Detect which cell encompasses the target text, then output its [X, Y] center coordinate. 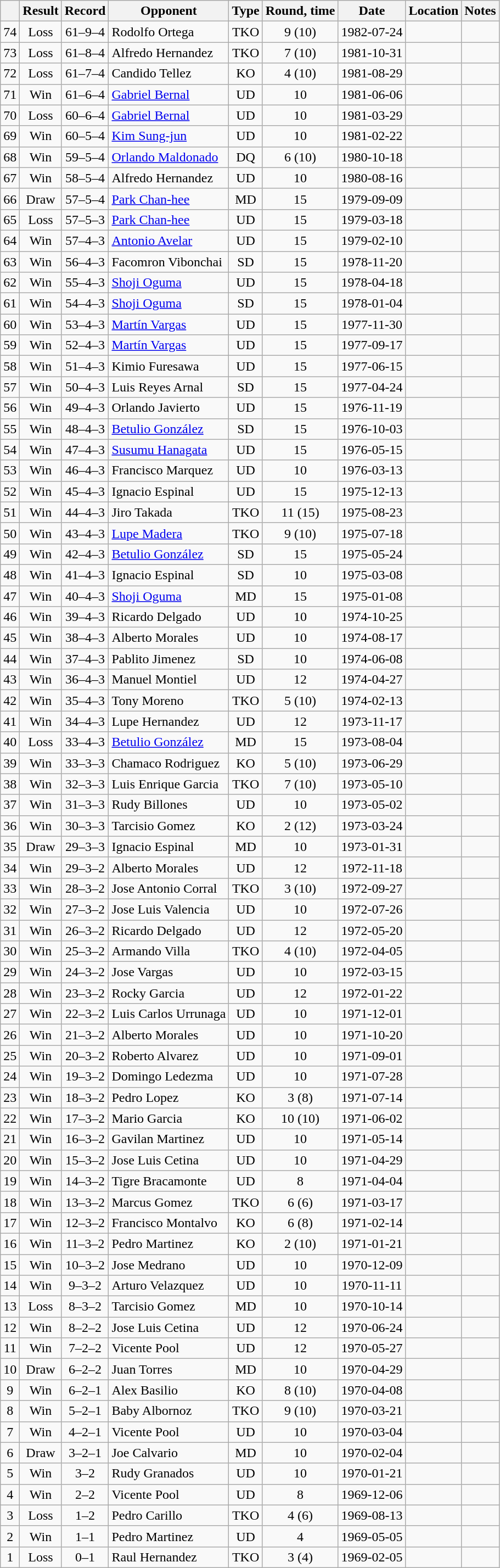
7 [10, 1432]
1971-03-17 [372, 1202]
1978-11-20 [372, 262]
Tony Moreno [169, 701]
1971-04-29 [372, 1160]
22 [10, 1118]
Record [85, 11]
56–4–3 [85, 262]
57–4–3 [85, 240]
53–4–3 [85, 324]
1976-10-03 [372, 429]
Arturo Velazquez [169, 1286]
27 [10, 1014]
1979-02-10 [372, 240]
Location [434, 11]
72 [10, 74]
73 [10, 53]
14–3–2 [85, 1181]
Tigre Bracamonte [169, 1181]
71 [10, 94]
Gavilan Martinez [169, 1139]
Jiro Takada [169, 512]
1972-11-18 [372, 867]
4 (6) [300, 1515]
1975-08-23 [372, 512]
35–4–3 [85, 701]
29 [10, 972]
57–5–4 [85, 199]
31 [10, 931]
1973-06-29 [372, 763]
1972-09-27 [372, 888]
Luis Carlos Urrunaga [169, 1014]
Candido Tellez [169, 74]
Alex Basilio [169, 1390]
10 (10) [300, 1118]
20–3–2 [85, 1056]
1981-10-31 [372, 53]
29–3–2 [85, 867]
45 [10, 638]
1975-01-08 [372, 596]
52 [10, 491]
49 [10, 554]
1969-02-05 [372, 1557]
25–3–2 [85, 951]
1970-01-21 [372, 1474]
60–6–4 [85, 115]
Date [372, 11]
67 [10, 178]
Facomron Vibonchai [169, 262]
Round, time [300, 11]
54–4–3 [85, 304]
33 [10, 888]
Rocky Garcia [169, 993]
3 (10) [300, 888]
6 [10, 1453]
61–7–4 [85, 74]
40–4–3 [85, 596]
23–3–2 [85, 993]
1976-05-15 [372, 450]
Manuel Montiel [169, 680]
1971-12-01 [372, 1014]
21–3–2 [85, 1035]
4–2–1 [85, 1432]
39 [10, 763]
Lupe Madera [169, 533]
1970-03-21 [372, 1411]
DQ [246, 157]
1978-04-18 [372, 283]
1972-07-26 [372, 909]
55 [10, 429]
1975-12-13 [372, 491]
1971-10-20 [372, 1035]
54 [10, 450]
1969-12-06 [372, 1494]
Susumu Hanagata [169, 450]
Francisco Montalvo [169, 1223]
61 [10, 304]
36–4–3 [85, 680]
48–4–3 [85, 429]
1981-02-22 [372, 136]
1977-06-15 [372, 366]
6 (10) [300, 157]
1977-11-30 [372, 324]
6–2–1 [85, 1390]
6–2–2 [85, 1369]
47–4–3 [85, 450]
1975-03-08 [372, 575]
1971-09-01 [372, 1056]
42–4–3 [85, 554]
Juan Torres [169, 1369]
6 (8) [300, 1223]
12–3–2 [85, 1223]
19–3–2 [85, 1077]
Joe Calvario [169, 1453]
46 [10, 617]
28 [10, 993]
5 [10, 1474]
50–4–3 [85, 387]
30 [10, 951]
1978-01-04 [372, 304]
1970-04-08 [372, 1390]
3–2 [85, 1474]
57–5–3 [85, 220]
59 [10, 345]
Marcus Gomez [169, 1202]
1974-10-25 [372, 617]
53 [10, 471]
1971-04-04 [372, 1181]
29–3–3 [85, 847]
60 [10, 324]
1971-02-14 [372, 1223]
50 [10, 533]
1976-03-13 [372, 471]
Kimio Furesawa [169, 366]
68 [10, 157]
62 [10, 283]
24–3–2 [85, 972]
60–5–4 [85, 136]
Francisco Marquez [169, 471]
Pedro Lopez [169, 1097]
3–2–1 [85, 1453]
48 [10, 575]
26–3–2 [85, 931]
Orlando Javierto [169, 408]
18–3–2 [85, 1097]
1973-08-04 [372, 742]
1970-03-04 [372, 1432]
5–2–1 [85, 1411]
43–4–3 [85, 533]
61–9–4 [85, 32]
61–6–4 [85, 94]
9–3–2 [85, 1286]
17–3–2 [85, 1118]
46–4–3 [85, 471]
36 [10, 826]
8–2–2 [85, 1328]
1975-05-24 [372, 554]
2 (12) [300, 826]
52–4–3 [85, 345]
11 (15) [300, 512]
44 [10, 659]
1970-04-29 [372, 1369]
44–4–3 [85, 512]
Raul Hernandez [169, 1557]
1980-08-16 [372, 178]
Pablito Jimenez [169, 659]
51 [10, 512]
Rudy Granados [169, 1474]
47 [10, 596]
1974-08-17 [372, 638]
1982-07-24 [372, 32]
34 [10, 867]
1971-05-14 [372, 1139]
1981-06-06 [372, 94]
1969-05-05 [372, 1536]
Roberto Alvarez [169, 1056]
Kim Sung-jun [169, 136]
10–3–2 [85, 1264]
51–4–3 [85, 366]
Lupe Hernandez [169, 721]
1970-06-24 [372, 1328]
63 [10, 262]
0–1 [85, 1557]
43 [10, 680]
41–4–3 [85, 575]
57 [10, 387]
Orlando Maldonado [169, 157]
66 [10, 199]
1973-05-02 [372, 805]
Type [246, 11]
56 [10, 408]
19 [10, 1181]
55–4–3 [85, 283]
Jose Medrano [169, 1264]
Chamaco Rodriguez [169, 763]
1979-09-09 [372, 199]
1970-11-11 [372, 1286]
11 [10, 1348]
3 (8) [300, 1097]
Luis Enrique Garcia [169, 784]
7–2–2 [85, 1348]
37 [10, 805]
34–4–3 [85, 721]
Antonio Avelar [169, 240]
41 [10, 721]
Rodolfo Ortega [169, 32]
23 [10, 1097]
22–3–2 [85, 1014]
8 (10) [300, 1390]
59–5–4 [85, 157]
3 [10, 1515]
1969-08-13 [372, 1515]
1975-07-18 [372, 533]
Result [41, 11]
24 [10, 1077]
1971-06-02 [372, 1118]
21 [10, 1139]
1977-09-17 [372, 345]
1 [10, 1557]
45–4–3 [85, 491]
13–3–2 [85, 1202]
1973-11-17 [372, 721]
1974-04-27 [372, 680]
9 [10, 1390]
1971-07-28 [372, 1077]
1970-12-09 [372, 1264]
2 (10) [300, 1244]
33–4–3 [85, 742]
1977-04-24 [372, 387]
Luis Reyes Arnal [169, 387]
69 [10, 136]
1973-05-10 [372, 784]
1973-03-24 [372, 826]
38 [10, 784]
Domingo Ledezma [169, 1077]
1981-03-29 [372, 115]
26 [10, 1035]
1–1 [85, 1536]
16–3–2 [85, 1139]
33–3–3 [85, 763]
1976-11-19 [372, 408]
39–4–3 [85, 617]
Notes [480, 11]
20 [10, 1160]
Baby Albornoz [169, 1411]
1974-06-08 [372, 659]
58–5–4 [85, 178]
74 [10, 32]
15–3–2 [85, 1160]
Opponent [169, 11]
Mario Garcia [169, 1118]
40 [10, 742]
1980-10-18 [372, 157]
64 [10, 240]
1973-01-31 [372, 847]
1979-03-18 [372, 220]
61–8–4 [85, 53]
17 [10, 1223]
1971-07-14 [372, 1097]
42 [10, 701]
Armando Villa [169, 951]
2–2 [85, 1494]
27–3–2 [85, 909]
25 [10, 1056]
16 [10, 1244]
49–4–3 [85, 408]
1970-10-14 [372, 1307]
32–3–3 [85, 784]
1971-01-21 [372, 1244]
32 [10, 909]
1970-05-27 [372, 1348]
38–4–3 [85, 638]
Jose Antonio Corral [169, 888]
3 (4) [300, 1557]
30–3–3 [85, 826]
1981-08-29 [372, 74]
1–2 [85, 1515]
Jose Vargas [169, 972]
31–3–3 [85, 805]
Jose Luis Valencia [169, 909]
18 [10, 1202]
70 [10, 115]
37–4–3 [85, 659]
1970-02-04 [372, 1453]
Pedro Carillo [169, 1515]
65 [10, 220]
11–3–2 [85, 1244]
8–3–2 [85, 1307]
1974-02-13 [372, 701]
35 [10, 847]
2 [10, 1536]
58 [10, 366]
1972-03-15 [372, 972]
Rudy Billones [169, 805]
1972-05-20 [372, 931]
6 (6) [300, 1202]
14 [10, 1286]
28–3–2 [85, 888]
13 [10, 1307]
1972-04-05 [372, 951]
1972-01-22 [372, 993]
